Return [x, y] of the center of cell containing provided text 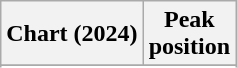
Chart (2024) [72, 34]
Peakposition [189, 34]
